Output the (x, y) coordinate of the center of the cell containing the given text.  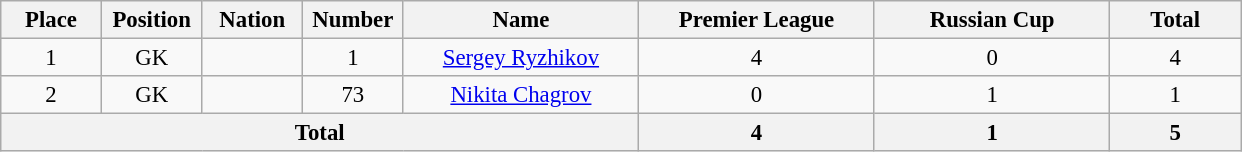
Position (152, 20)
Number (354, 20)
Premier League (757, 20)
Nation (252, 20)
73 (354, 95)
Sergey Ryzhikov (521, 58)
5 (1176, 133)
Name (521, 20)
Nikita Chagrov (521, 95)
Place (52, 20)
Russian Cup (992, 20)
2 (52, 95)
